Output the [x, y] coordinate of the center of the cell containing the given text.  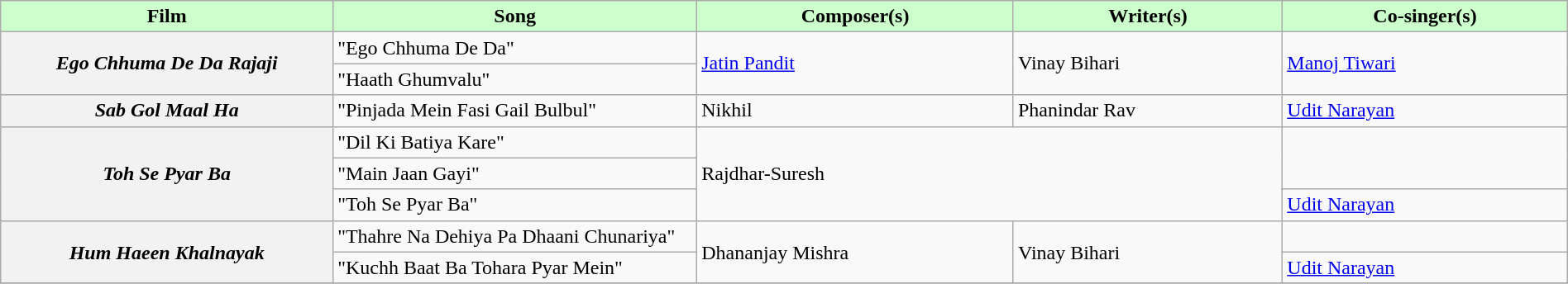
"Thahre Na Dehiya Pa Dhaani Chunariya" [515, 236]
Toh Se Pyar Ba [167, 173]
Nikhil [855, 111]
Jatin Pandit [855, 64]
"Toh Se Pyar Ba" [515, 205]
Song [515, 17]
"Haath Ghumvalu" [515, 79]
Composer(s) [855, 17]
"Pinjada Mein Fasi Gail Bulbul" [515, 111]
Ego Chhuma De Da Rajaji [167, 64]
Hum Haeen Khalnayak [167, 252]
Rajdhar-Suresh [990, 173]
Writer(s) [1148, 17]
Manoj Tiwari [1425, 64]
Sab Gol Maal Ha [167, 111]
Co-singer(s) [1425, 17]
Dhananjay Mishra [855, 252]
Film [167, 17]
"Kuchh Baat Ba Tohara Pyar Mein" [515, 267]
"Main Jaan Gayi" [515, 173]
"Dil Ki Batiya Kare" [515, 142]
Phanindar Rav [1148, 111]
"Ego Chhuma De Da" [515, 48]
